Capture the cell that displays the provided text and extract its [X, Y] central coordinate. 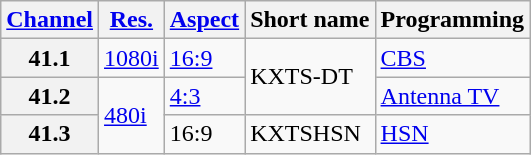
KXTS-DT [310, 77]
Programming [452, 20]
41.1 [50, 58]
Channel [50, 20]
4:3 [204, 96]
CBS [452, 58]
Short name [310, 20]
HSN [452, 134]
Aspect [204, 20]
41.2 [50, 96]
480i [132, 115]
41.3 [50, 134]
1080i [132, 58]
Antenna TV [452, 96]
Res. [132, 20]
KXTSHSN [310, 134]
